Output the [X, Y] coordinate of the center of the cell containing the given text.  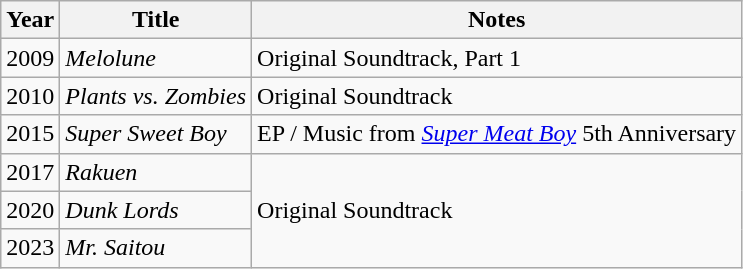
Title [156, 20]
Notes [497, 20]
Dunk Lords [156, 210]
2020 [30, 210]
2023 [30, 248]
2015 [30, 134]
Original Soundtrack, Part 1 [497, 58]
Melolune [156, 58]
2010 [30, 96]
Rakuen [156, 172]
Plants vs. Zombies [156, 96]
2009 [30, 58]
Super Sweet Boy [156, 134]
EP / Music from Super Meat Boy 5th Anniversary [497, 134]
Mr. Saitou [156, 248]
Year [30, 20]
2017 [30, 172]
